Provide the (x, y) coordinate of the cell's center where the given text is located.  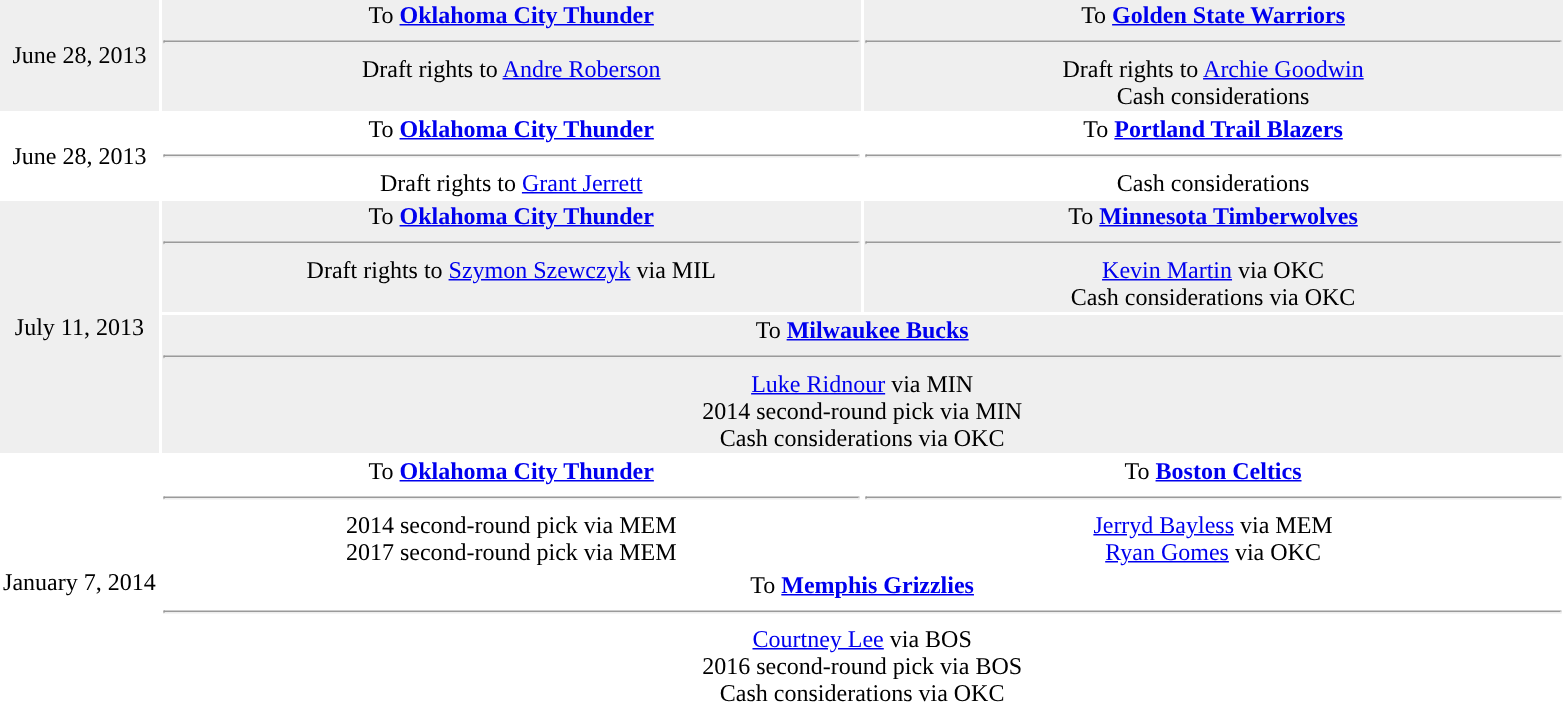
To Oklahoma City ThunderDraft rights to Grant Jerrett (512, 156)
To Oklahoma City ThunderDraft rights to Szymon Szewczyk via MIL (512, 256)
To Portland Trail BlazersCash considerations (1214, 156)
To Golden State WarriorsDraft rights to Archie GoodwinCash considerations (1214, 56)
To Boston CelticsJerryd Bayless via MEMRyan Gomes via OKC (1214, 512)
To Oklahoma City Thunder2014 second-round pick via MEM2017 second-round pick via MEM (512, 512)
To Oklahoma City ThunderDraft rights to Andre Roberson (512, 56)
To Minnesota TimberwolvesKevin Martin via OKCCash considerations via OKC (1214, 256)
To Milwaukee BucksLuke Ridnour via MIN2014 second-round pick via MINCash considerations via OKC (862, 384)
July 11, 2013 (80, 327)
